Scan for the cell matching the given text and deliver its [x, y] coordinate at center. 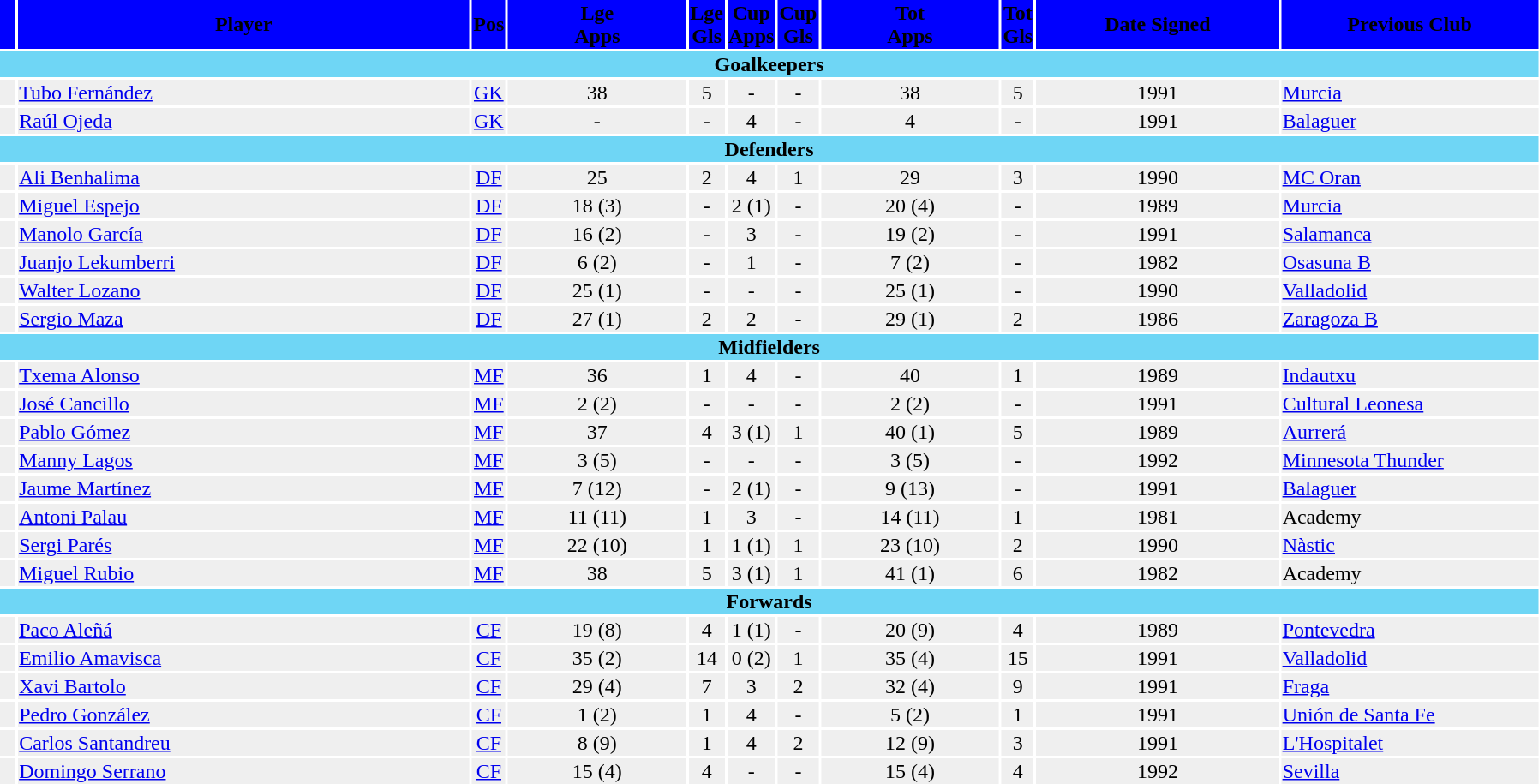
Carlos Santandreu [243, 743]
Nàstic [1410, 545]
Defenders [769, 149]
37 [597, 432]
7 (2) [910, 262]
Zaragoza B [1410, 319]
CupGls [799, 24]
6 (2) [597, 262]
Minnesota Thunder [1410, 460]
Pontevedra [1410, 630]
Miguel Espejo [243, 206]
20 (4) [910, 206]
Walter Lozano [243, 290]
Goalkeepers [769, 64]
José Cancillo [243, 404]
Tubo Fernández [243, 93]
9 [1018, 686]
32 (4) [910, 686]
11 (11) [597, 517]
Emilio Amavisca [243, 658]
CupApps [752, 24]
Sevilla [1410, 771]
29 (4) [597, 686]
Pedro González [243, 715]
Sergi Parés [243, 545]
LgeGls [707, 24]
Salamanca [1410, 234]
Domingo Serrano [243, 771]
Pos [488, 24]
Player [243, 24]
27 (1) [597, 319]
41 (1) [910, 573]
1986 [1158, 319]
Antoni Palau [243, 517]
Osasuna B [1410, 262]
29 [910, 177]
TotGls [1018, 24]
Txema Alonso [243, 375]
Midfielders [769, 347]
Xavi Bartolo [243, 686]
L'Hospitalet [1410, 743]
Forwards [769, 601]
Miguel Rubio [243, 573]
14 (11) [910, 517]
Manny Lagos [243, 460]
6 [1018, 573]
7 [707, 686]
35 (2) [597, 658]
40 (1) [910, 432]
9 (13) [910, 488]
12 (9) [910, 743]
Raúl Ojeda [243, 121]
40 [910, 375]
35 (4) [910, 658]
7 (12) [597, 488]
23 (10) [910, 545]
MC Oran [1410, 177]
Jaume Martínez [243, 488]
16 (2) [597, 234]
14 [707, 658]
Juanjo Lekumberri [243, 262]
Pablo Gómez [243, 432]
5 (2) [910, 715]
0 (2) [752, 658]
22 (10) [597, 545]
1981 [1158, 517]
Indautxu [1410, 375]
Manolo García [243, 234]
8 (9) [597, 743]
25 [597, 177]
19 (2) [910, 234]
15 [1018, 658]
36 [597, 375]
Unión de Santa Fe [1410, 715]
TotApps [910, 24]
Paco Aleñá [243, 630]
LgeApps [597, 24]
Aurrerá [1410, 432]
19 (8) [597, 630]
Previous Club [1410, 24]
Fraga [1410, 686]
1 (2) [597, 715]
Cultural Leonesa [1410, 404]
Date Signed [1158, 24]
20 (9) [910, 630]
Ali Benhalima [243, 177]
18 (3) [597, 206]
Sergio Maza [243, 319]
29 (1) [910, 319]
